Output the (x, y) coordinate of the center of the cell containing the given text.  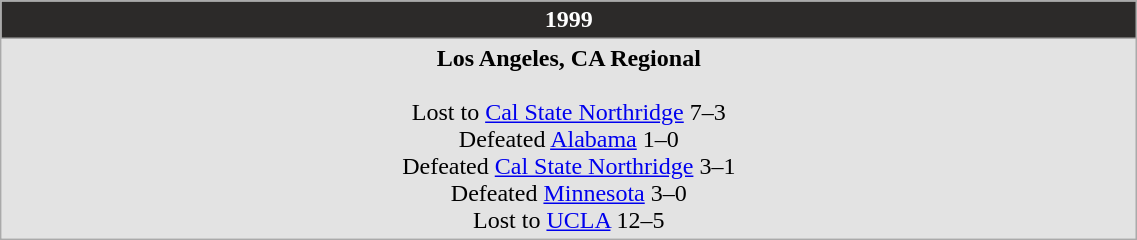
1999 (569, 20)
